For the text-containing cell, return its midpoint in (x, y) coordinate format. 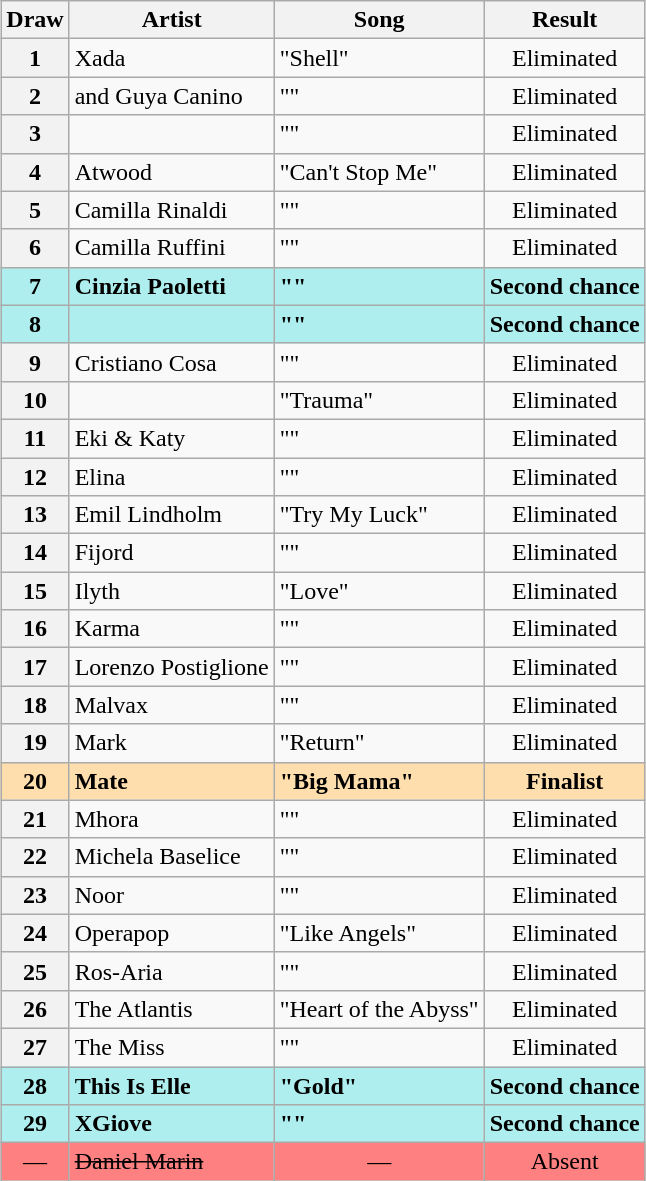
3 (35, 134)
"Return" (379, 743)
17 (35, 667)
"Big Mama" (379, 781)
Song (379, 20)
9 (35, 362)
"Shell" (379, 58)
Operapop (172, 933)
26 (35, 1009)
Ros-Aria (172, 971)
5 (35, 210)
Camilla Rinaldi (172, 210)
"Gold" (379, 1085)
25 (35, 971)
22 (35, 857)
"Heart of the Abyss" (379, 1009)
XGiove (172, 1124)
Elina (172, 477)
Artist (172, 20)
8 (35, 324)
Xada (172, 58)
Fijord (172, 553)
Mate (172, 781)
Ilyth (172, 591)
Lorenzo Postiglione (172, 667)
28 (35, 1085)
Karma (172, 629)
Draw (35, 20)
6 (35, 248)
Camilla Ruffini (172, 248)
27 (35, 1047)
Mark (172, 743)
Cinzia Paoletti (172, 286)
Noor (172, 895)
Malvax (172, 705)
13 (35, 515)
14 (35, 553)
12 (35, 477)
Emil Lindholm (172, 515)
Absent (564, 1162)
"Like Angels" (379, 933)
"Love" (379, 591)
"Can't Stop Me" (379, 172)
Mhora (172, 819)
15 (35, 591)
2 (35, 96)
21 (35, 819)
Result (564, 20)
Atwood (172, 172)
"Try My Luck" (379, 515)
"Trauma" (379, 400)
and Guya Canino (172, 96)
16 (35, 629)
The Atlantis (172, 1009)
19 (35, 743)
11 (35, 438)
Cristiano Cosa (172, 362)
20 (35, 781)
Finalist (564, 781)
1 (35, 58)
24 (35, 933)
The Miss (172, 1047)
23 (35, 895)
Daniel Marin (172, 1162)
Eki & Katy (172, 438)
18 (35, 705)
Michela Baselice (172, 857)
10 (35, 400)
4 (35, 172)
This Is Elle (172, 1085)
29 (35, 1124)
7 (35, 286)
